From the cell containing the given text, extract its center point as (x, y) coordinate. 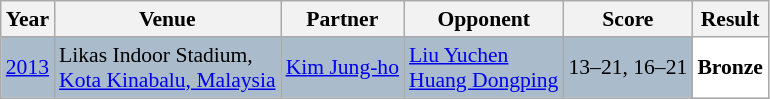
Year (28, 19)
Venue (168, 19)
Liu Yuchen Huang Dongping (484, 68)
Score (628, 19)
Result (730, 19)
Opponent (484, 19)
13–21, 16–21 (628, 68)
2013 (28, 68)
Bronze (730, 68)
Kim Jung-ho (342, 68)
Partner (342, 19)
Likas Indoor Stadium,Kota Kinabalu, Malaysia (168, 68)
